Pinpoint the cell where the given text exists, returning its (x, y) midpoint coordinate. 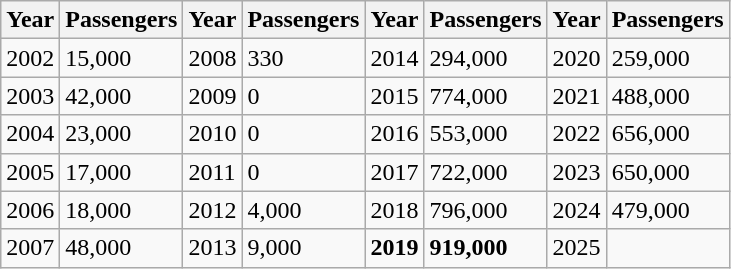
2011 (212, 172)
2012 (212, 210)
2008 (212, 58)
259,000 (668, 58)
15,000 (122, 58)
796,000 (486, 210)
2017 (394, 172)
23,000 (122, 134)
2013 (212, 248)
774,000 (486, 96)
2019 (394, 248)
2022 (576, 134)
2025 (576, 248)
2002 (30, 58)
488,000 (668, 96)
656,000 (668, 134)
722,000 (486, 172)
4,000 (304, 210)
2023 (576, 172)
2020 (576, 58)
9,000 (304, 248)
919,000 (486, 248)
42,000 (122, 96)
2015 (394, 96)
2009 (212, 96)
2005 (30, 172)
294,000 (486, 58)
2018 (394, 210)
2003 (30, 96)
2014 (394, 58)
650,000 (668, 172)
2006 (30, 210)
2016 (394, 134)
2010 (212, 134)
48,000 (122, 248)
2007 (30, 248)
17,000 (122, 172)
330 (304, 58)
18,000 (122, 210)
2004 (30, 134)
553,000 (486, 134)
2024 (576, 210)
479,000 (668, 210)
2021 (576, 96)
